Locate the cell with the specified text and output its (X, Y) center coordinate. 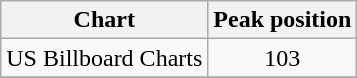
US Billboard Charts (104, 58)
103 (282, 58)
Chart (104, 20)
Peak position (282, 20)
